Determine the [X, Y] coordinate at the center of the cell enclosing the given text.  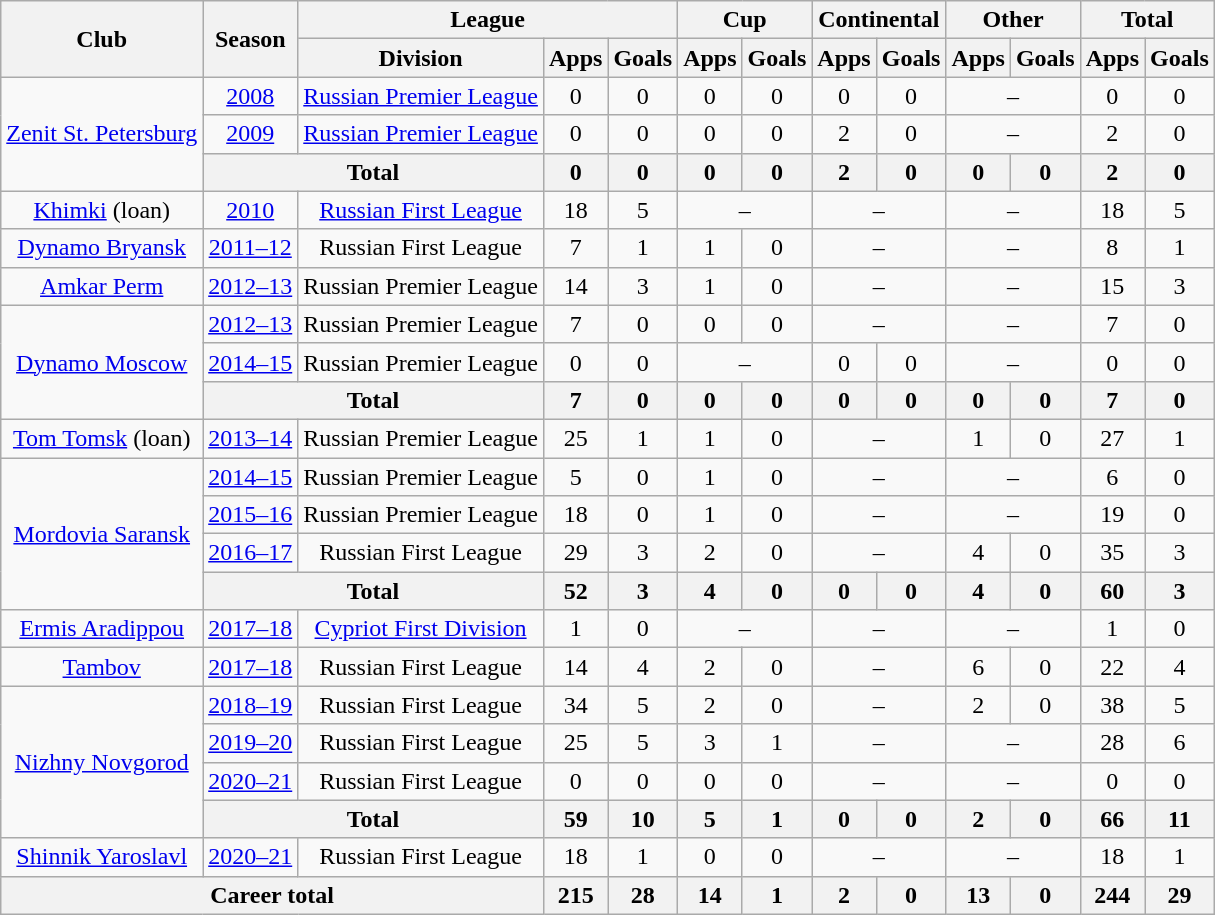
Nizhny Novgorod [102, 762]
Ermis Aradippou [102, 629]
34 [575, 705]
Zenit St. Petersburg [102, 134]
Club [102, 39]
2016–17 [250, 553]
60 [1112, 591]
Tom Tomsk (loan) [102, 438]
215 [575, 895]
Cup [745, 20]
15 [1112, 286]
Khimki (loan) [102, 210]
2008 [250, 96]
8 [1112, 248]
27 [1112, 438]
Season [250, 39]
League [488, 20]
66 [1112, 819]
59 [575, 819]
2013–14 [250, 438]
35 [1112, 553]
Shinnik Yaroslavl [102, 857]
19 [1112, 515]
2010 [250, 210]
2011–12 [250, 248]
11 [1180, 819]
Dynamo Moscow [102, 362]
13 [978, 895]
Amkar Perm [102, 286]
38 [1112, 705]
244 [1112, 895]
2009 [250, 134]
52 [575, 591]
Division [421, 58]
Dynamo Bryansk [102, 248]
Other [1013, 20]
2018–19 [250, 705]
2015–16 [250, 515]
Continental [879, 20]
Career total [272, 895]
22 [1112, 667]
2019–20 [250, 743]
Tambov [102, 667]
10 [643, 819]
Cypriot First Division [421, 629]
Mordovia Saransk [102, 534]
